For the text-containing cell, return its midpoint in (x, y) coordinate format. 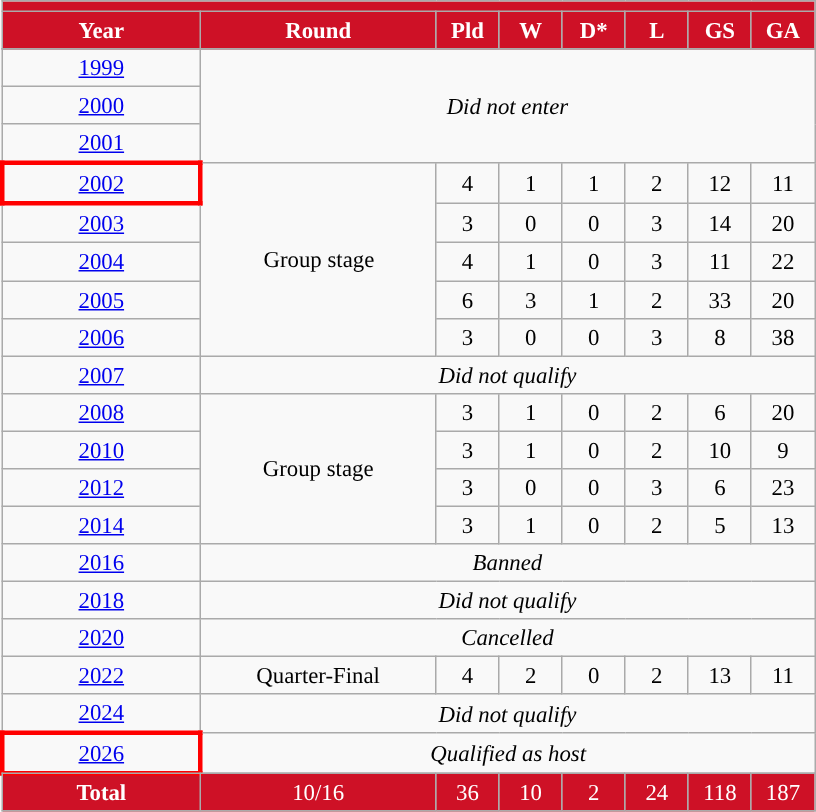
2026 (101, 754)
2010 (101, 450)
Total (101, 793)
Banned (507, 563)
2001 (101, 144)
L (656, 31)
22 (782, 262)
Cancelled (507, 638)
118 (720, 793)
2004 (101, 262)
2002 (101, 184)
2014 (101, 525)
Did not enter (507, 106)
2016 (101, 563)
2003 (101, 224)
Pld (468, 31)
Quarter-Final (318, 676)
187 (782, 793)
GA (782, 31)
2012 (101, 488)
2005 (101, 300)
12 (720, 184)
10/16 (318, 793)
2020 (101, 638)
D* (594, 31)
8 (720, 337)
Qualified as host (507, 754)
9 (782, 450)
Round (318, 31)
GS (720, 31)
2006 (101, 337)
5 (720, 525)
33 (720, 300)
W (530, 31)
23 (782, 488)
2018 (101, 600)
2024 (101, 714)
14 (720, 224)
36 (468, 793)
2007 (101, 375)
38 (782, 337)
2022 (101, 676)
Year (101, 31)
2000 (101, 106)
24 (656, 793)
1999 (101, 68)
2008 (101, 412)
